Extract the (x, y) coordinate from the center of the cell holding the provided text.  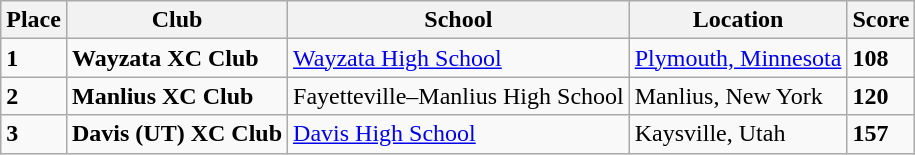
Manlius, New York (738, 96)
Place (34, 20)
Wayzata XC Club (176, 58)
Score (881, 20)
Location (738, 20)
Wayzata High School (459, 58)
Fayetteville–Manlius High School (459, 96)
Davis (UT) XC Club (176, 134)
157 (881, 134)
120 (881, 96)
1 (34, 58)
Manlius XC Club (176, 96)
Davis High School (459, 134)
2 (34, 96)
Kaysville, Utah (738, 134)
3 (34, 134)
School (459, 20)
Club (176, 20)
108 (881, 58)
Plymouth, Minnesota (738, 58)
